Output the [x, y] coordinate of the center of the cell containing the given text.  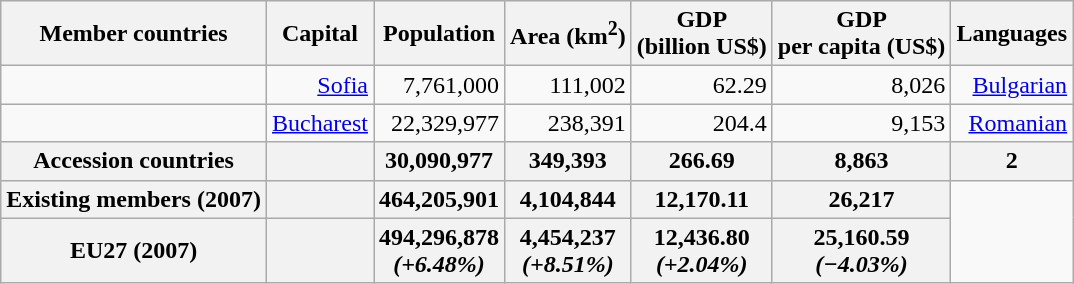
Population [440, 34]
GDP per capita (US$) [862, 34]
8,026 [862, 85]
Sofia [320, 85]
22,329,977 [440, 123]
204.4 [702, 123]
Accession countries [134, 161]
464,205,901 [440, 199]
EU27 (2007) [134, 250]
26,217 [862, 199]
Romanian [1012, 123]
8,863 [862, 161]
Capital [320, 34]
GDP (billion US$) [702, 34]
25,160.59 (−4.03%) [862, 250]
Languages [1012, 34]
349,393 [568, 161]
4,454,237 (+8.51%) [568, 250]
4,104,844 [568, 199]
Existing members (2007) [134, 199]
30,090,977 [440, 161]
Area (km2) [568, 34]
Member countries [134, 34]
Bucharest [320, 123]
62.29 [702, 85]
9,153 [862, 123]
266.69 [702, 161]
Bulgarian [1012, 85]
494,296,878 (+6.48%) [440, 250]
111,002 [568, 85]
12,170.11 [702, 199]
2 [1012, 161]
7,761,000 [440, 85]
12,436.80 (+2.04%) [702, 250]
238,391 [568, 123]
